Identify which cell holds the provided text, then report its [x, y] central coordinate. 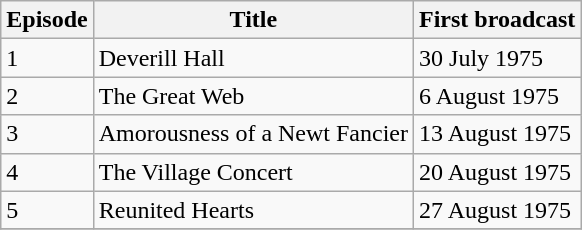
27 August 1975 [498, 210]
6 August 1975 [498, 96]
2 [47, 96]
3 [47, 134]
13 August 1975 [498, 134]
The Great Web [253, 96]
5 [47, 210]
1 [47, 58]
The Village Concert [253, 172]
Deverill Hall [253, 58]
Title [253, 20]
20 August 1975 [498, 172]
Reunited Hearts [253, 210]
30 July 1975 [498, 58]
Amorousness of a Newt Fancier [253, 134]
Episode [47, 20]
4 [47, 172]
First broadcast [498, 20]
